Output the (x, y) coordinate of the center of the cell containing the given text.  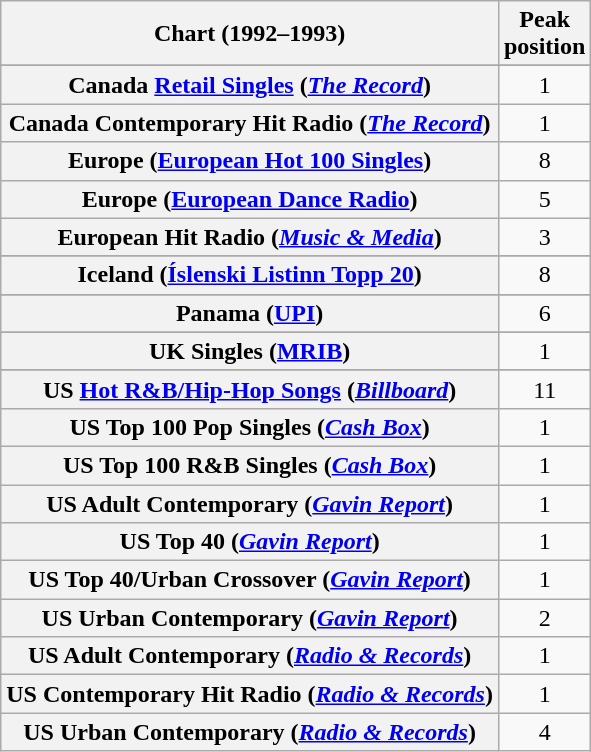
US Top 100 R&B Singles (Cash Box) (250, 465)
US Urban Contemporary (Radio & Records) (250, 732)
Chart (1992–1993) (250, 34)
3 (544, 237)
US Urban Contemporary (Gavin Report) (250, 618)
Europe (European Dance Radio) (250, 199)
Canada Contemporary Hit Radio (The Record) (250, 123)
11 (544, 389)
Panama (UPI) (250, 313)
US Top 100 Pop Singles (Cash Box) (250, 427)
US Adult Contemporary (Radio & Records) (250, 656)
European Hit Radio (Music & Media) (250, 237)
6 (544, 313)
UK Singles (MRIB) (250, 351)
5 (544, 199)
US Top 40 (Gavin Report) (250, 542)
Peak position (544, 34)
Canada Retail Singles (The Record) (250, 85)
US Adult Contemporary (Gavin Report) (250, 503)
US Top 40/Urban Crossover (Gavin Report) (250, 580)
Europe (European Hot 100 Singles) (250, 161)
4 (544, 732)
US Hot R&B/Hip-Hop Songs (Billboard) (250, 389)
Iceland (Íslenski Listinn Topp 20) (250, 275)
2 (544, 618)
US Contemporary Hit Radio (Radio & Records) (250, 694)
